Extract the (x, y) coordinate from the center of the cell holding the provided text.  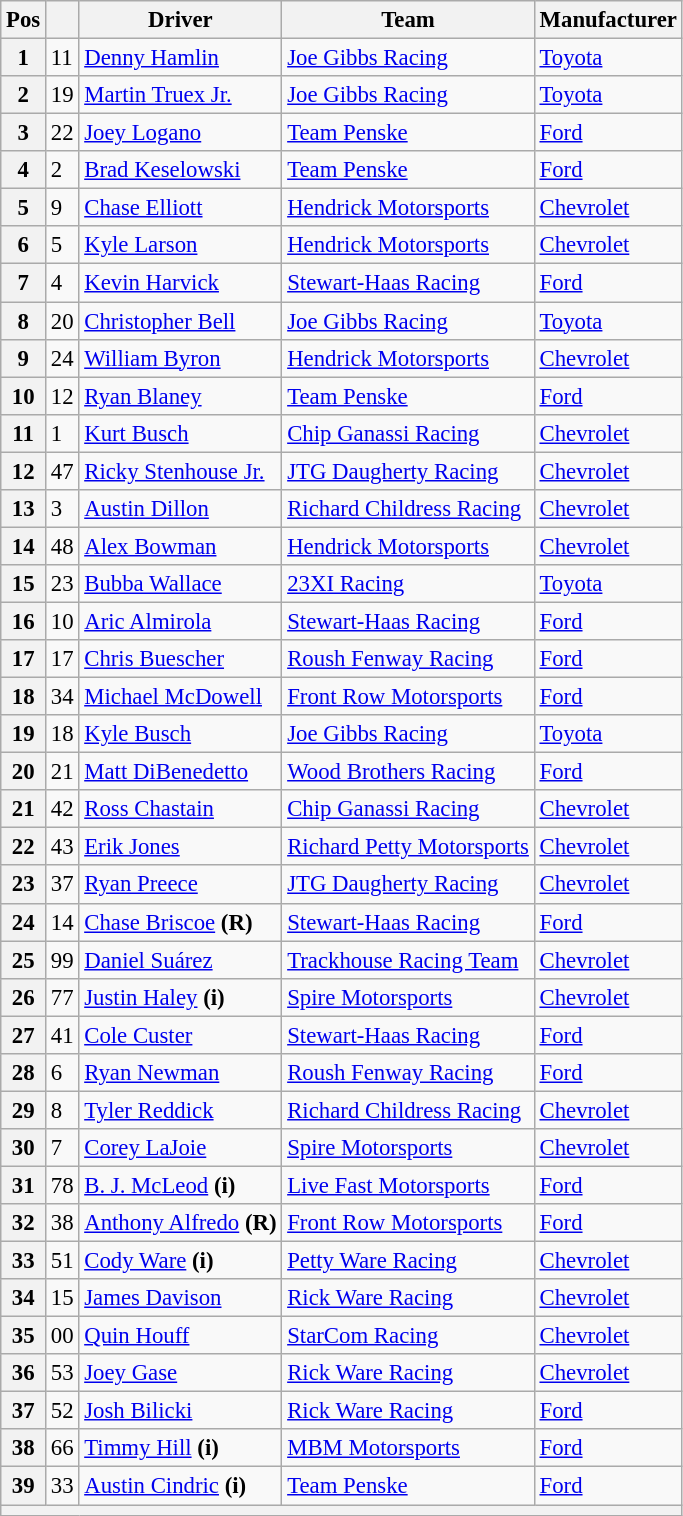
31 (24, 1185)
Justin Haley (i) (180, 997)
Joey Gase (180, 1373)
51 (62, 1261)
Ross Chastain (180, 809)
Daniel Suárez (180, 960)
Bubba Wallace (180, 584)
52 (62, 1411)
Aric Almirola (180, 621)
29 (24, 1110)
Austin Dillon (180, 509)
28 (24, 1073)
Kurt Busch (180, 433)
Brad Keselowski (180, 170)
Timmy Hill (i) (180, 1449)
Pos (24, 20)
Ryan Newman (180, 1073)
41 (62, 1035)
39 (24, 1486)
48 (62, 546)
Live Fast Motorsports (408, 1185)
Denny Hamlin (180, 58)
Michael McDowell (180, 697)
StarCom Racing (408, 1336)
43 (62, 847)
53 (62, 1373)
Joey Logano (180, 133)
32 (24, 1223)
Trackhouse Racing Team (408, 960)
Chris Buescher (180, 659)
Josh Bilicki (180, 1411)
Kevin Harvick (180, 283)
23XI Racing (408, 584)
Chase Briscoe (R) (180, 922)
Driver (180, 20)
Wood Brothers Racing (408, 772)
Martin Truex Jr. (180, 95)
Ryan Preece (180, 885)
66 (62, 1449)
B. J. McLeod (i) (180, 1185)
25 (24, 960)
William Byron (180, 358)
47 (62, 471)
Petty Ware Racing (408, 1261)
27 (24, 1035)
30 (24, 1148)
13 (24, 509)
Team (408, 20)
Anthony Alfredo (R) (180, 1223)
36 (24, 1373)
Quin Houff (180, 1336)
Manufacturer (608, 20)
Corey LaJoie (180, 1148)
Chase Elliott (180, 208)
Richard Petty Motorsports (408, 847)
16 (24, 621)
Erik Jones (180, 847)
42 (62, 809)
Ricky Stenhouse Jr. (180, 471)
James Davison (180, 1298)
Alex Bowman (180, 546)
Kyle Larson (180, 245)
Cody Ware (i) (180, 1261)
99 (62, 960)
Matt DiBenedetto (180, 772)
77 (62, 997)
35 (24, 1336)
Kyle Busch (180, 734)
Cole Custer (180, 1035)
Austin Cindric (i) (180, 1486)
Christopher Bell (180, 321)
Ryan Blaney (180, 396)
26 (24, 997)
78 (62, 1185)
Tyler Reddick (180, 1110)
MBM Motorsports (408, 1449)
00 (62, 1336)
